Determine the (x, y) coordinate at the center of the cell enclosing the given text.  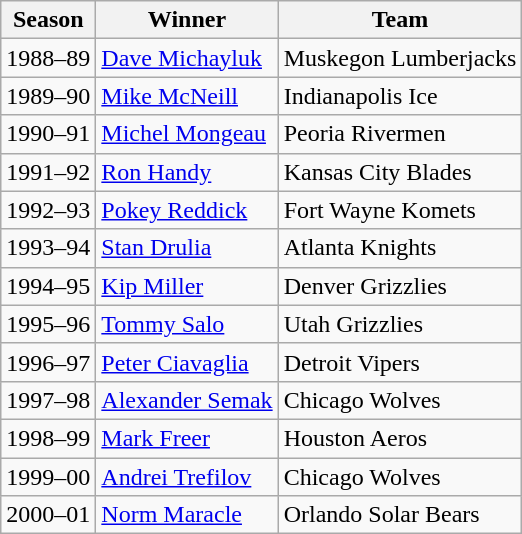
Kip Miller (187, 286)
1988–89 (48, 58)
1991–92 (48, 172)
Houston Aeros (400, 438)
Andrei Trefilov (187, 477)
Fort Wayne Komets (400, 210)
Pokey Reddick (187, 210)
Utah Grizzlies (400, 324)
1995–96 (48, 324)
Atlanta Knights (400, 248)
Detroit Vipers (400, 362)
Dave Michayluk (187, 58)
Orlando Solar Bears (400, 515)
Indianapolis Ice (400, 96)
1994–95 (48, 286)
1996–97 (48, 362)
Denver Grizzlies (400, 286)
1989–90 (48, 96)
1992–93 (48, 210)
1998–99 (48, 438)
Muskegon Lumberjacks (400, 58)
Ron Handy (187, 172)
1990–91 (48, 134)
Peoria Rivermen (400, 134)
Michel Mongeau (187, 134)
Alexander Semak (187, 400)
Stan Drulia (187, 248)
Norm Maracle (187, 515)
Mike McNeill (187, 96)
Season (48, 20)
1997–98 (48, 400)
Winner (187, 20)
Peter Ciavaglia (187, 362)
Team (400, 20)
Kansas City Blades (400, 172)
Mark Freer (187, 438)
1999–00 (48, 477)
Tommy Salo (187, 324)
1993–94 (48, 248)
2000–01 (48, 515)
